For the text-containing cell, return its midpoint in (x, y) coordinate format. 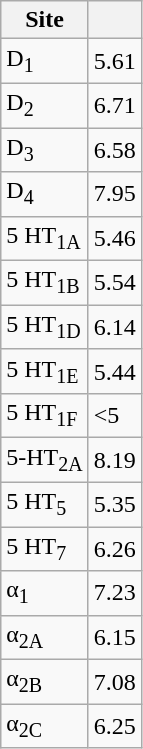
D1 (44, 61)
α2A (44, 637)
5 HT1A (44, 238)
5 HT1B (44, 283)
6.15 (114, 637)
5.54 (114, 283)
5.61 (114, 61)
6.71 (114, 105)
6.25 (114, 726)
α2B (44, 682)
D4 (44, 194)
7.08 (114, 682)
7.23 (114, 593)
Site (44, 20)
5.35 (114, 504)
D2 (44, 105)
5.44 (114, 371)
5 HT1D (44, 327)
α1 (44, 593)
6.26 (114, 549)
6.58 (114, 150)
5 HT5 (44, 504)
D3 (44, 150)
7.95 (114, 194)
α2C (44, 726)
6.14 (114, 327)
5 HT1E (44, 371)
5 HT1F (44, 416)
8.19 (114, 460)
5-HT2A (44, 460)
5 HT7 (44, 549)
5.46 (114, 238)
<5 (114, 416)
